Determine the [X, Y] coordinate at the center of the cell enclosing the given text.  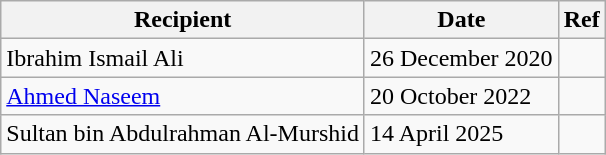
26 December 2020 [461, 58]
Ref [582, 20]
20 October 2022 [461, 96]
Ahmed Naseem [183, 96]
Date [461, 20]
Ibrahim Ismail Ali [183, 58]
14 April 2025 [461, 134]
Sultan bin Abdulrahman Al-Murshid [183, 134]
Recipient [183, 20]
